Capture the cell that displays the provided text and extract its (X, Y) central coordinate. 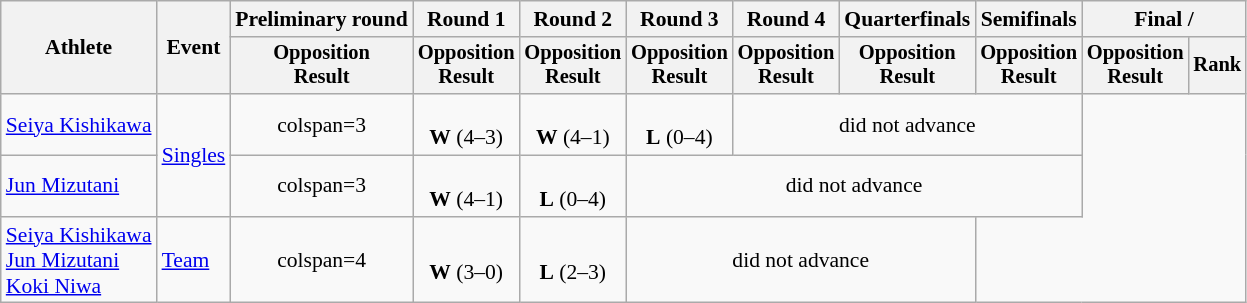
Final / (1164, 19)
Quarterfinals (907, 19)
Event (194, 48)
Semifinals (1028, 19)
Athlete (79, 48)
W (4–3) (466, 124)
Seiya Kishikawa (79, 124)
Round 3 (680, 19)
Jun Mizutani (79, 186)
Preliminary round (322, 19)
Round 1 (466, 19)
Singles (194, 155)
Round 2 (572, 19)
Round 4 (786, 19)
Rank (1217, 66)
